For the text-containing cell, return its midpoint in (X, Y) coordinate format. 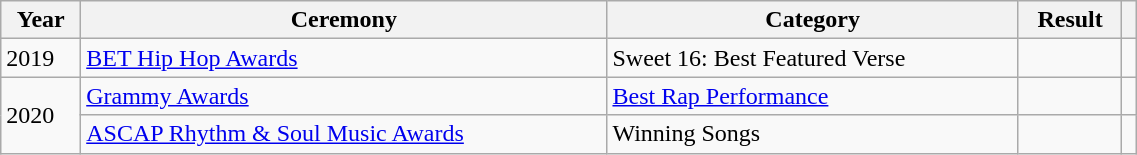
Winning Songs (812, 134)
Ceremony (344, 20)
2020 (41, 115)
Best Rap Performance (812, 96)
Grammy Awards (344, 96)
Category (812, 20)
2019 (41, 58)
Result (1070, 20)
BET Hip Hop Awards (344, 58)
Sweet 16: Best Featured Verse (812, 58)
Year (41, 20)
ASCAP Rhythm & Soul Music Awards (344, 134)
